Determine the [X, Y] coordinate at the center of the cell enclosing the given text.  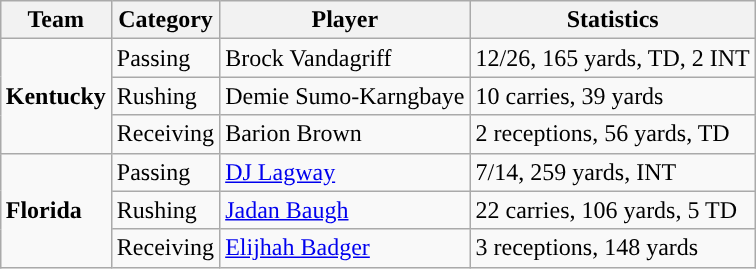
Barion Brown [345, 134]
Player [345, 20]
2 receptions, 56 yards, TD [612, 134]
Kentucky [56, 96]
Florida [56, 210]
10 carries, 39 yards [612, 96]
Jadan Baugh [345, 210]
Category [165, 20]
7/14, 259 yards, INT [612, 172]
12/26, 165 yards, TD, 2 INT [612, 58]
22 carries, 106 yards, 5 TD [612, 210]
Statistics [612, 20]
Elijhah Badger [345, 248]
DJ Lagway [345, 172]
Brock Vandagriff [345, 58]
3 receptions, 148 yards [612, 248]
Demie Sumo-Karngbaye [345, 96]
Team [56, 20]
